Find where the given text appears and provide that cell's center as (x, y) coordinate. 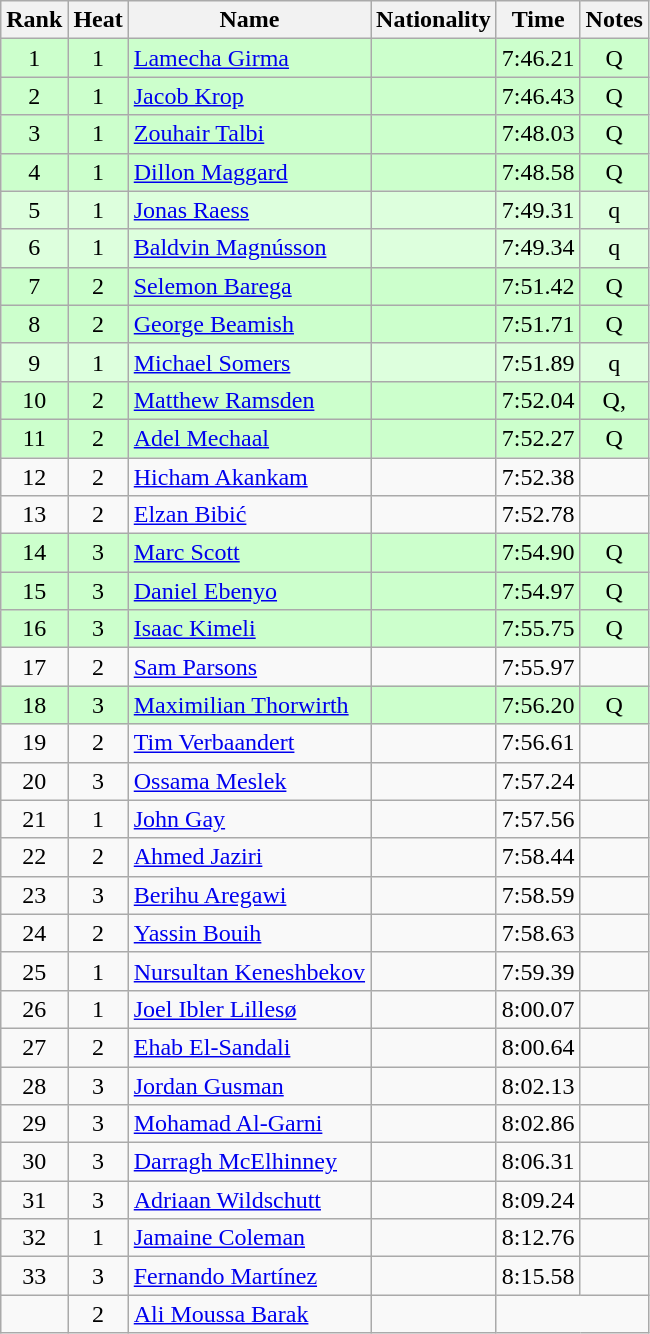
19 (34, 743)
5 (34, 210)
Baldvin Magnússon (249, 248)
Adel Mechaal (249, 438)
Name (249, 20)
Jordan Gusman (249, 1085)
7:54.90 (538, 553)
15 (34, 591)
7:49.31 (538, 210)
31 (34, 1200)
Heat (98, 20)
George Beamish (249, 324)
7:51.42 (538, 286)
25 (34, 971)
7:56.61 (538, 743)
16 (34, 629)
18 (34, 705)
7:51.71 (538, 324)
8:12.76 (538, 1238)
21 (34, 819)
Ali Moussa Barak (249, 1314)
Ehab El-Sandali (249, 1047)
17 (34, 667)
7:48.03 (538, 134)
7:49.34 (538, 248)
20 (34, 781)
Ahmed Jaziri (249, 857)
27 (34, 1047)
8:15.58 (538, 1276)
Rank (34, 20)
22 (34, 857)
7:52.27 (538, 438)
28 (34, 1085)
11 (34, 438)
Mohamad Al-Garni (249, 1124)
8:09.24 (538, 1200)
12 (34, 477)
10 (34, 400)
7:58.44 (538, 857)
7:58.63 (538, 933)
Maximilian Thorwirth (249, 705)
Daniel Ebenyo (249, 591)
Marc Scott (249, 553)
7:57.24 (538, 781)
7:55.97 (538, 667)
24 (34, 933)
13 (34, 515)
7:52.04 (538, 400)
Lamecha Girma (249, 58)
7:46.21 (538, 58)
7:52.38 (538, 477)
7:52.78 (538, 515)
Elzan Bibić (249, 515)
Joel Ibler Lillesø (249, 1009)
Selemon Barega (249, 286)
33 (34, 1276)
8 (34, 324)
7:57.56 (538, 819)
8:00.64 (538, 1047)
7:54.97 (538, 591)
Tim Verbaandert (249, 743)
Zouhair Talbi (249, 134)
Fernando Martínez (249, 1276)
Q, (614, 400)
Dillon Maggard (249, 172)
Jacob Krop (249, 96)
7:46.43 (538, 96)
29 (34, 1124)
Darragh McElhinney (249, 1162)
7:51.89 (538, 362)
Ossama Meslek (249, 781)
Notes (614, 20)
7:48.58 (538, 172)
4 (34, 172)
John Gay (249, 819)
8:02.13 (538, 1085)
Adriaan Wildschutt (249, 1200)
6 (34, 248)
Hicham Akankam (249, 477)
Yassin Bouih (249, 933)
Nursultan Keneshbekov (249, 971)
8:02.86 (538, 1124)
7:58.59 (538, 895)
7:55.75 (538, 629)
30 (34, 1162)
7:59.39 (538, 971)
Michael Somers (249, 362)
Sam Parsons (249, 667)
7:56.20 (538, 705)
7 (34, 286)
Time (538, 20)
Jonas Raess (249, 210)
Nationality (434, 20)
8:00.07 (538, 1009)
Jamaine Coleman (249, 1238)
9 (34, 362)
26 (34, 1009)
8:06.31 (538, 1162)
Isaac Kimeli (249, 629)
Matthew Ramsden (249, 400)
14 (34, 553)
Berihu Aregawi (249, 895)
32 (34, 1238)
23 (34, 895)
